Extract the [x, y] coordinate from the center of the cell holding the provided text.  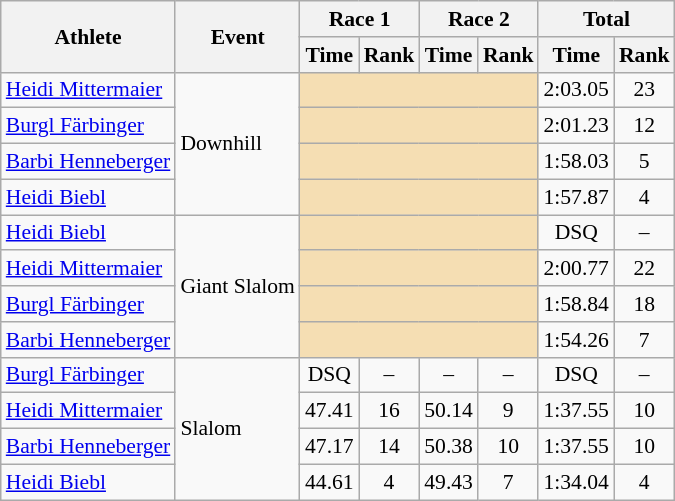
2:00.77 [576, 269]
Slalom [238, 428]
44.61 [330, 482]
Race 2 [478, 19]
2:03.05 [576, 90]
1:34.04 [576, 482]
1:57.87 [576, 197]
50.38 [448, 447]
Total [606, 19]
9 [508, 411]
49.43 [448, 482]
14 [390, 447]
12 [644, 126]
Event [238, 36]
50.14 [448, 411]
5 [644, 162]
Downhill [238, 143]
Athlete [88, 36]
1:58.03 [576, 162]
22 [644, 269]
Giant Slalom [238, 286]
Race 1 [360, 19]
2:01.23 [576, 126]
47.41 [330, 411]
1:58.84 [576, 304]
1:54.26 [576, 340]
23 [644, 90]
47.17 [330, 447]
18 [644, 304]
16 [390, 411]
